Determine the [X, Y] coordinate at the center of the cell enclosing the given text.  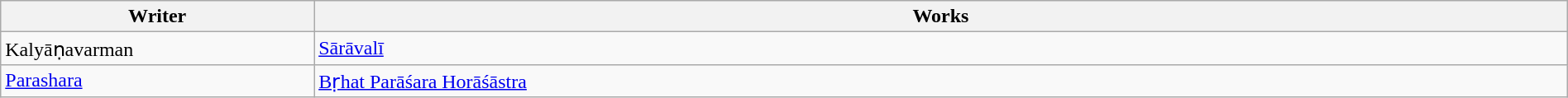
Works [941, 16]
Sārāvalī [941, 49]
Kalyāṇavarman [157, 49]
Writer [157, 16]
Parashara [157, 81]
Bṛhat Parāśara Horāśāstra [941, 81]
